For the text-containing cell, return its midpoint in [X, Y] coordinate format. 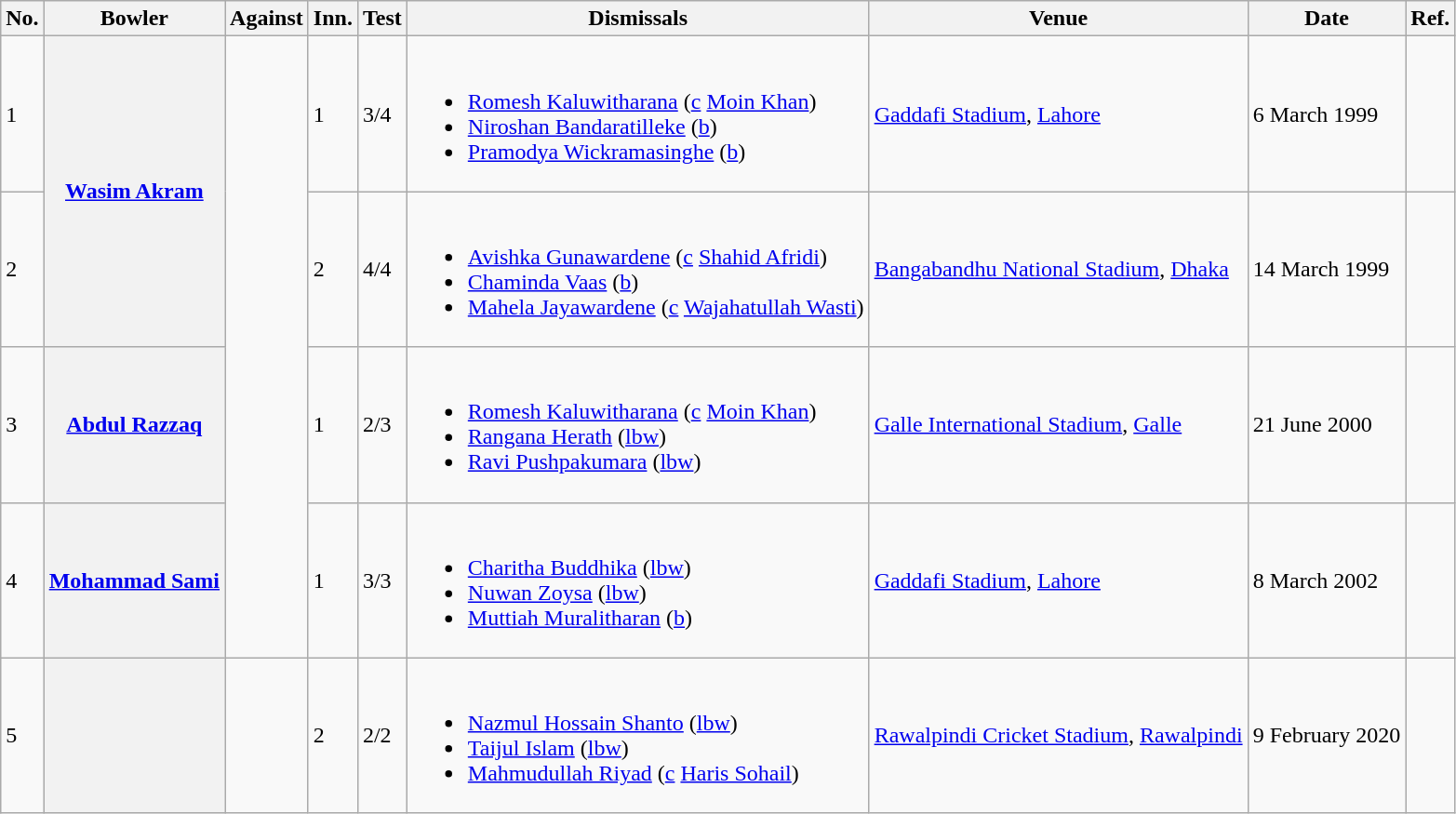
Bangabandhu National Stadium, Dhaka [1059, 270]
4 [22, 580]
4/4 [381, 270]
Wasim Akram [134, 192]
21 June 2000 [1327, 424]
Romesh Kaluwitharana (c Moin Khan)Niroshan Bandaratilleke (b)Pramodya Wickramasinghe (b) [638, 113]
Against [267, 19]
Romesh Kaluwitharana (c Moin Khan)Rangana Herath (lbw)Ravi Pushpakumara (lbw) [638, 424]
Galle International Stadium, Galle [1059, 424]
Date [1327, 19]
Abdul Razzaq [134, 424]
2/3 [381, 424]
6 March 1999 [1327, 113]
Inn. [333, 19]
8 March 2002 [1327, 580]
Dismissals [638, 19]
5 [22, 735]
Nazmul Hossain Shanto (lbw)Taijul Islam (lbw)Mahmudullah Riyad (c Haris Sohail) [638, 735]
Charitha Buddhika (lbw)Nuwan Zoysa (lbw)Muttiah Muralitharan (b) [638, 580]
Ref. [1431, 19]
Avishka Gunawardene (c Shahid Afridi)Chaminda Vaas (b)Mahela Jayawardene (c Wajahatullah Wasti) [638, 270]
Venue [1059, 19]
9 February 2020 [1327, 735]
Bowler [134, 19]
3 [22, 424]
14 March 1999 [1327, 270]
No. [22, 19]
Rawalpindi Cricket Stadium, Rawalpindi [1059, 735]
Mohammad Sami [134, 580]
3/3 [381, 580]
Test [381, 19]
3/4 [381, 113]
2/2 [381, 735]
